Locate the cell with the specified text and output its [x, y] center coordinate. 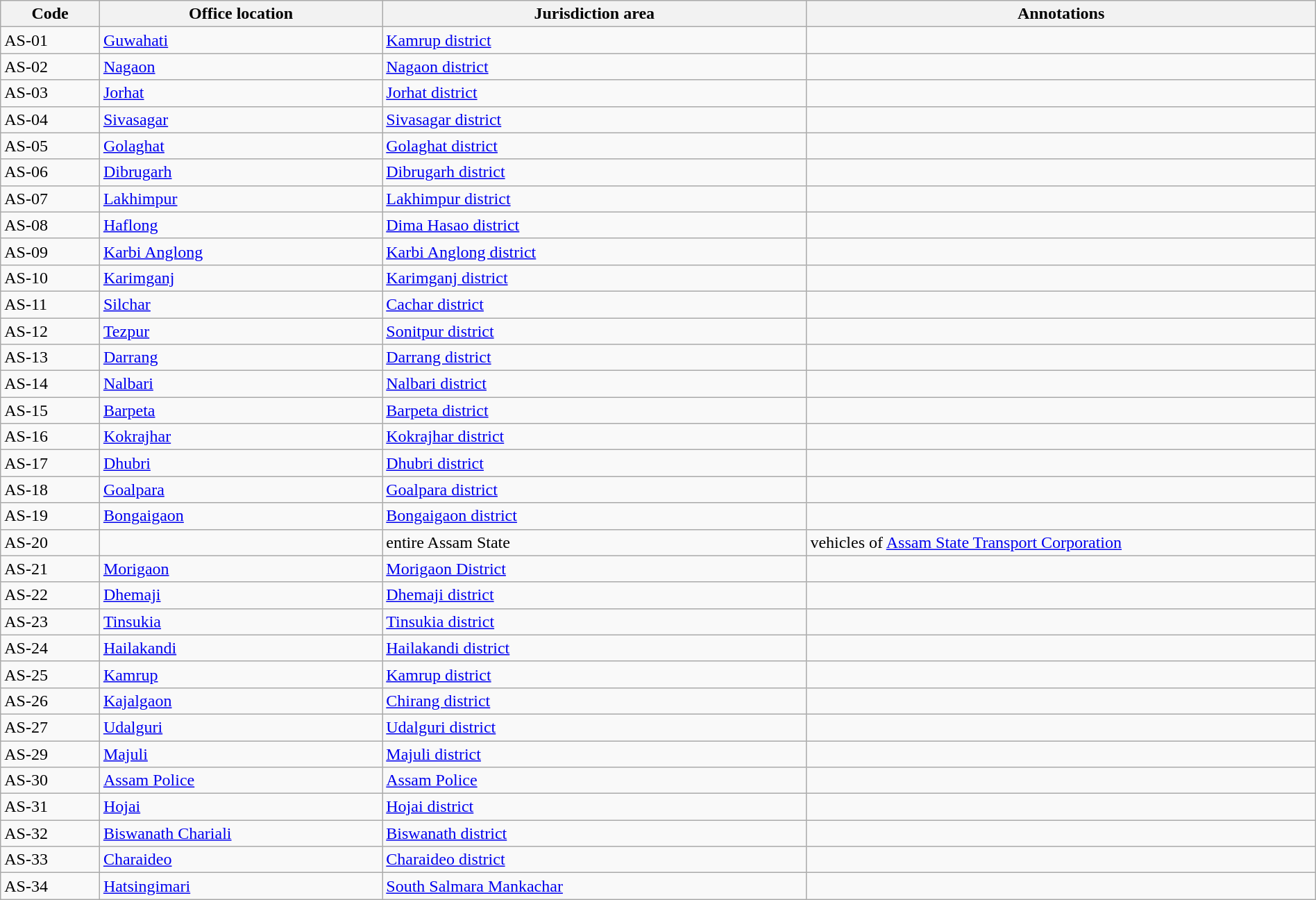
Nagaon district [594, 67]
Hojai [240, 807]
AS-25 [50, 674]
Tezpur [240, 331]
Kokrajhar district [594, 437]
Haflong [240, 225]
AS-08 [50, 225]
Dibrugarh [240, 172]
AS-29 [50, 753]
AS-13 [50, 358]
Morigaon [240, 569]
Tinsukia [240, 622]
AS-09 [50, 251]
Code [50, 14]
Sivasagar [240, 119]
AS-01 [50, 40]
AS-18 [50, 490]
Karimganj [240, 278]
Sonitpur district [594, 331]
AS-19 [50, 516]
Karbi Anglong [240, 251]
Kamrup [240, 674]
AS-23 [50, 622]
Barpeta district [594, 410]
Karbi Anglong district [594, 251]
Nagaon [240, 67]
Nalbari [240, 384]
Jorhat district [594, 93]
Udalguri district [594, 727]
AS-30 [50, 781]
Annotations [1061, 14]
Guwahati [240, 40]
AS-31 [50, 807]
Dhubri [240, 463]
Nalbari district [594, 384]
AS-32 [50, 833]
Silchar [240, 304]
AS-14 [50, 384]
Bongaigaon [240, 516]
Tinsukia district [594, 622]
Hatsingimari [240, 886]
AS-10 [50, 278]
AS-27 [50, 727]
Bongaigaon district [594, 516]
Dhemaji [240, 595]
AS-34 [50, 886]
Cachar district [594, 304]
AS-04 [50, 119]
AS-22 [50, 595]
Barpeta [240, 410]
Majuli [240, 753]
vehicles of Assam State Transport Corporation [1061, 542]
Biswanath district [594, 833]
Sivasagar district [594, 119]
Udalguri [240, 727]
Kajalgaon [240, 701]
Goalpara [240, 490]
AS-11 [50, 304]
Kokrajhar [240, 437]
Biswanath Chariali [240, 833]
Office location [240, 14]
Charaideo [240, 860]
South Salmara Mankachar [594, 886]
Darrang [240, 358]
Golaghat district [594, 146]
Hojai district [594, 807]
Morigaon District [594, 569]
Dibrugarh district [594, 172]
AS-17 [50, 463]
AS-21 [50, 569]
Lakhimpur [240, 199]
Majuli district [594, 753]
Dima Hasao district [594, 225]
AS-16 [50, 437]
Golaghat [240, 146]
AS-06 [50, 172]
Karimganj district [594, 278]
Dhemaji district [594, 595]
Dhubri district [594, 463]
Darrang district [594, 358]
Jurisdiction area [594, 14]
AS-24 [50, 648]
Charaideo district [594, 860]
Hailakandi district [594, 648]
Lakhimpur district [594, 199]
Hailakandi [240, 648]
AS-02 [50, 67]
Jorhat [240, 93]
AS-05 [50, 146]
AS-03 [50, 93]
Goalpara district [594, 490]
AS-20 [50, 542]
AS-33 [50, 860]
Chirang district [594, 701]
entire Assam State [594, 542]
AS-26 [50, 701]
AS-12 [50, 331]
AS-15 [50, 410]
AS-07 [50, 199]
